Output the (x, y) coordinate of the center of the cell containing the given text.  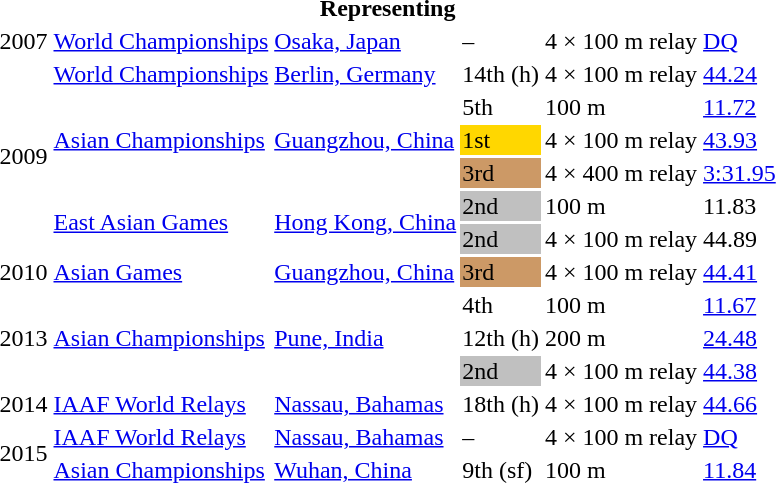
Hong Kong, China (366, 222)
Pune, India (366, 338)
4th (501, 305)
1st (501, 140)
14th (h) (501, 74)
Asian Games (161, 272)
5th (501, 107)
200 m (620, 338)
Berlin, Germany (366, 74)
4 × 400 m relay (620, 173)
Osaka, Japan (366, 41)
12th (h) (501, 338)
East Asian Games (161, 222)
18th (h) (501, 404)
